Determine the [X, Y] coordinate at the center of the cell enclosing the given text.  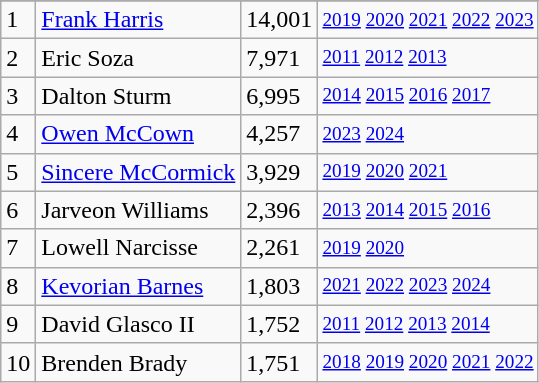
2011 2012 2013 2014 [428, 324]
Dalton Sturm [138, 96]
7 [18, 248]
2018 2019 2020 2021 2022 [428, 362]
Owen McCown [138, 134]
2019 2020 2021 [428, 172]
2019 2020 2021 2022 2023 [428, 20]
Sincere McCormick [138, 172]
2023 2024 [428, 134]
1,752 [280, 324]
2014 2015 2016 2017 [428, 96]
3,929 [280, 172]
2,396 [280, 210]
7,971 [280, 58]
2 [18, 58]
3 [18, 96]
Frank Harris [138, 20]
4,257 [280, 134]
10 [18, 362]
2,261 [280, 248]
2019 2020 [428, 248]
6 [18, 210]
Eric Soza [138, 58]
1 [18, 20]
Kevorian Barnes [138, 286]
2021 2022 2023 2024 [428, 286]
1,751 [280, 362]
Brenden Brady [138, 362]
2013 2014 2015 2016 [428, 210]
6,995 [280, 96]
9 [18, 324]
14,001 [280, 20]
Jarveon Williams [138, 210]
Lowell Narcisse [138, 248]
5 [18, 172]
1,803 [280, 286]
8 [18, 286]
David Glasco II [138, 324]
2011 2012 2013 [428, 58]
4 [18, 134]
